Output the (x, y) coordinate of the center of the cell containing the given text.  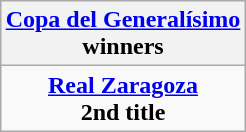
Copa del Generalísimowinners (123, 34)
Real Zaragoza2nd title (123, 98)
